For the text-containing cell, return its midpoint in (X, Y) coordinate format. 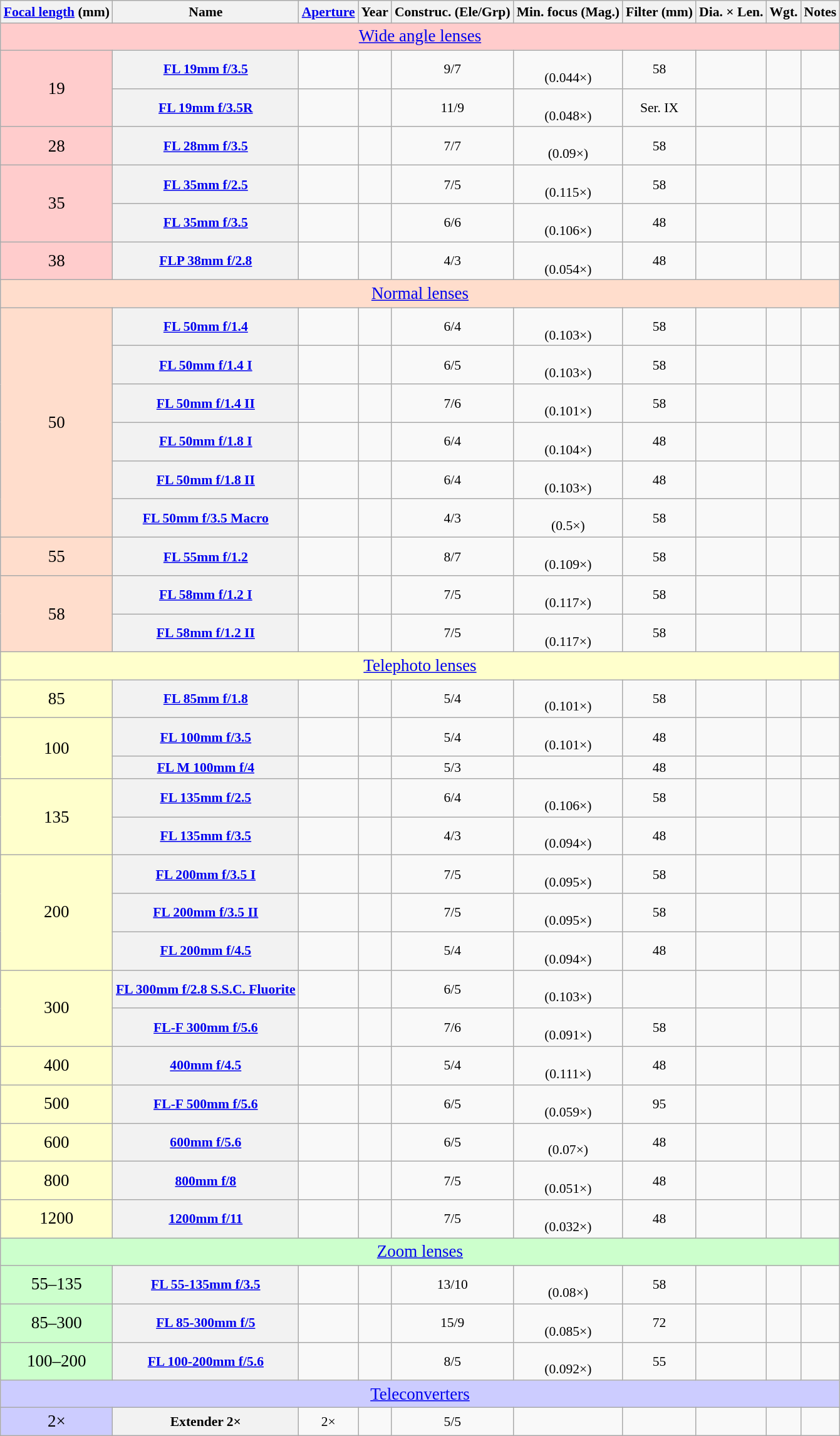
FL 35mm f/3.5 (205, 223)
Min. focus (Mag.) (568, 12)
(0.115×) (568, 184)
(0.09×) (568, 147)
200 (56, 912)
35 (56, 204)
FL 85mm f/1.8 (205, 699)
(0.048×) (568, 108)
FL 300mm f/2.8 S.S.C. Fluorite (205, 989)
FL 135mm f/3.5 (205, 836)
FL 28mm f/3.5 (205, 147)
FL 35mm f/2.5 (205, 184)
7/7 (452, 147)
FL 200mm f/3.5 I (205, 875)
(0.104×) (568, 441)
FL 19mm f/3.5R (205, 108)
Ser. IX (659, 108)
(0.054×) (568, 261)
72 (659, 1323)
9/7 (452, 70)
Filter (mm) (659, 12)
500 (56, 1104)
(0.109×) (568, 556)
(0.044×) (568, 70)
55–135 (56, 1284)
Extender 2× (205, 1422)
FLP 38mm f/2.8 (205, 261)
FL 50mm f/3.5 Macro (205, 519)
8/7 (452, 556)
Focal length (mm) (56, 12)
85–300 (56, 1323)
85 (56, 699)
100–200 (56, 1361)
Year (375, 12)
FL 50mm f/1.8 I (205, 441)
FL M 100mm f/4 (205, 767)
FL 55-135mm f/3.5 (205, 1284)
Wide angle lenses (420, 37)
13/10 (452, 1284)
Aperture (328, 12)
600 (56, 1143)
28 (56, 147)
800mm f/8 (205, 1180)
Normal lenses (420, 294)
(0.091×) (568, 1028)
FL 19mm f/3.5 (205, 70)
FL 100-200mm f/5.6 (205, 1361)
FL 50mm f/1.8 II (205, 480)
135 (56, 817)
11/9 (452, 108)
50 (56, 422)
8/5 (452, 1361)
Telephoto lenses (420, 666)
300 (56, 1008)
FL 100mm f/3.5 (205, 737)
Wgt. (783, 12)
FL 135mm f/2.5 (205, 798)
800 (56, 1180)
FL 200mm f/3.5 II (205, 912)
FL 50mm f/1.4 II (205, 403)
FL 50mm f/1.4 (205, 327)
FL 50mm f/1.4 I (205, 365)
Construc. (Ele/Grp) (452, 12)
95 (659, 1104)
1200mm f/11 (205, 1219)
(0.07×) (568, 1143)
(0.051×) (568, 1180)
FL-F 300mm f/5.6 (205, 1028)
Teleconverters (420, 1395)
FL 55mm f/1.2 (205, 556)
400mm f/4.5 (205, 1066)
Name (205, 12)
(0.059×) (568, 1104)
(0.092×) (568, 1361)
1200 (56, 1219)
100 (56, 748)
(0.5×) (568, 519)
FL 200mm f/4.5 (205, 951)
FL 85-300mm f/5 (205, 1323)
400 (56, 1066)
Zoom lenses (420, 1252)
5/3 (452, 767)
600mm f/5.6 (205, 1143)
Notes (821, 12)
38 (56, 261)
(0.111×) (568, 1066)
15/9 (452, 1323)
6/6 (452, 223)
FL-F 500mm f/5.6 (205, 1104)
Dia. × Len. (731, 12)
5/5 (452, 1422)
FL 58mm f/1.2 II (205, 633)
(0.032×) (568, 1219)
(0.085×) (568, 1323)
(0.08×) (568, 1284)
FL 58mm f/1.2 I (205, 595)
19 (56, 89)
